Extract the (X, Y) coordinate from the center of the cell holding the provided text.  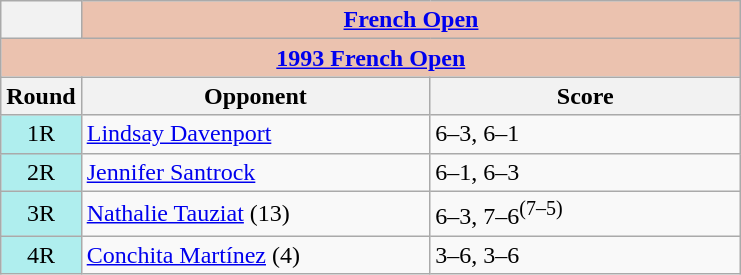
6–3, 6–1 (586, 134)
2R (41, 172)
1R (41, 134)
Jennifer Santrock (256, 172)
3–6, 3–6 (586, 255)
Lindsay Davenport (256, 134)
Round (41, 96)
3R (41, 214)
4R (41, 255)
Conchita Martínez (4) (256, 255)
1993 French Open (371, 58)
Opponent (256, 96)
6–3, 7–6(7–5) (586, 214)
6–1, 6–3 (586, 172)
Nathalie Tauziat (13) (256, 214)
Score (586, 96)
French Open (411, 20)
